Return the (x, y) coordinate for the center point of the cell that contains the specified text.  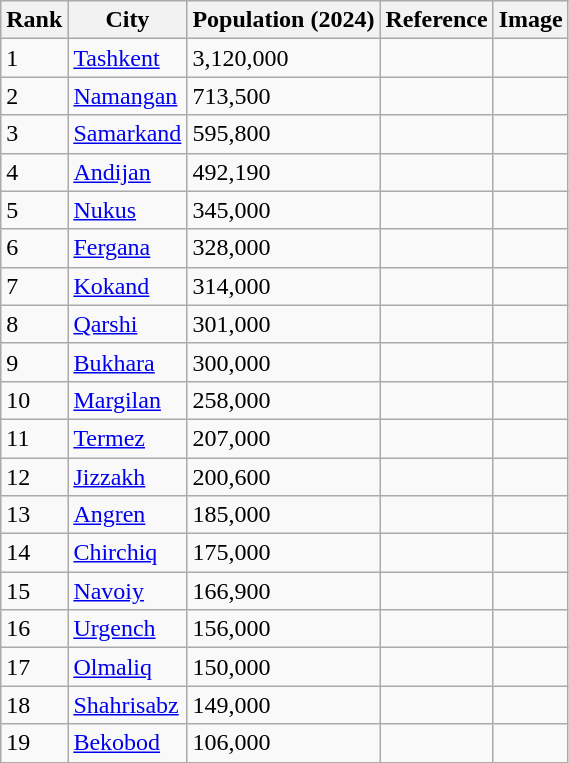
Chirchiq (128, 553)
City (128, 20)
Fergana (128, 248)
16 (34, 629)
3 (34, 134)
Olmaliq (128, 667)
6 (34, 248)
Image (530, 20)
Reference (436, 20)
Population (2024) (284, 20)
Samarkand (128, 134)
1 (34, 58)
8 (34, 324)
Qarshi (128, 324)
185,000 (284, 515)
301,000 (284, 324)
17 (34, 667)
Kokand (128, 286)
13 (34, 515)
Tashkent (128, 58)
314,000 (284, 286)
7 (34, 286)
Bekobod (128, 743)
149,000 (284, 705)
106,000 (284, 743)
156,000 (284, 629)
Urgench (128, 629)
4 (34, 172)
150,000 (284, 667)
175,000 (284, 553)
12 (34, 477)
Andijan (128, 172)
Angren (128, 515)
345,000 (284, 210)
18 (34, 705)
Namangan (128, 96)
Navoiy (128, 591)
Jizzakh (128, 477)
Termez (128, 438)
2 (34, 96)
595,800 (284, 134)
Shahrisabz (128, 705)
11 (34, 438)
Nukus (128, 210)
9 (34, 362)
713,500 (284, 96)
300,000 (284, 362)
15 (34, 591)
3,120,000 (284, 58)
328,000 (284, 248)
166,900 (284, 591)
207,000 (284, 438)
5 (34, 210)
Margilan (128, 400)
200,600 (284, 477)
Bukhara (128, 362)
14 (34, 553)
19 (34, 743)
492,190 (284, 172)
10 (34, 400)
Rank (34, 20)
258,000 (284, 400)
